Return the (x, y) coordinate for the center point of the cell that contains the specified text.  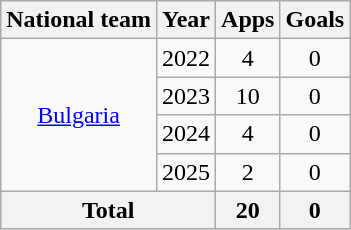
2022 (186, 58)
2023 (186, 96)
2024 (186, 134)
Apps (248, 20)
20 (248, 210)
Total (108, 210)
Goals (315, 20)
2 (248, 172)
10 (248, 96)
National team (79, 20)
Year (186, 20)
2025 (186, 172)
Bulgaria (79, 115)
